Scan for the cell matching the given text and deliver its [X, Y] coordinate at center. 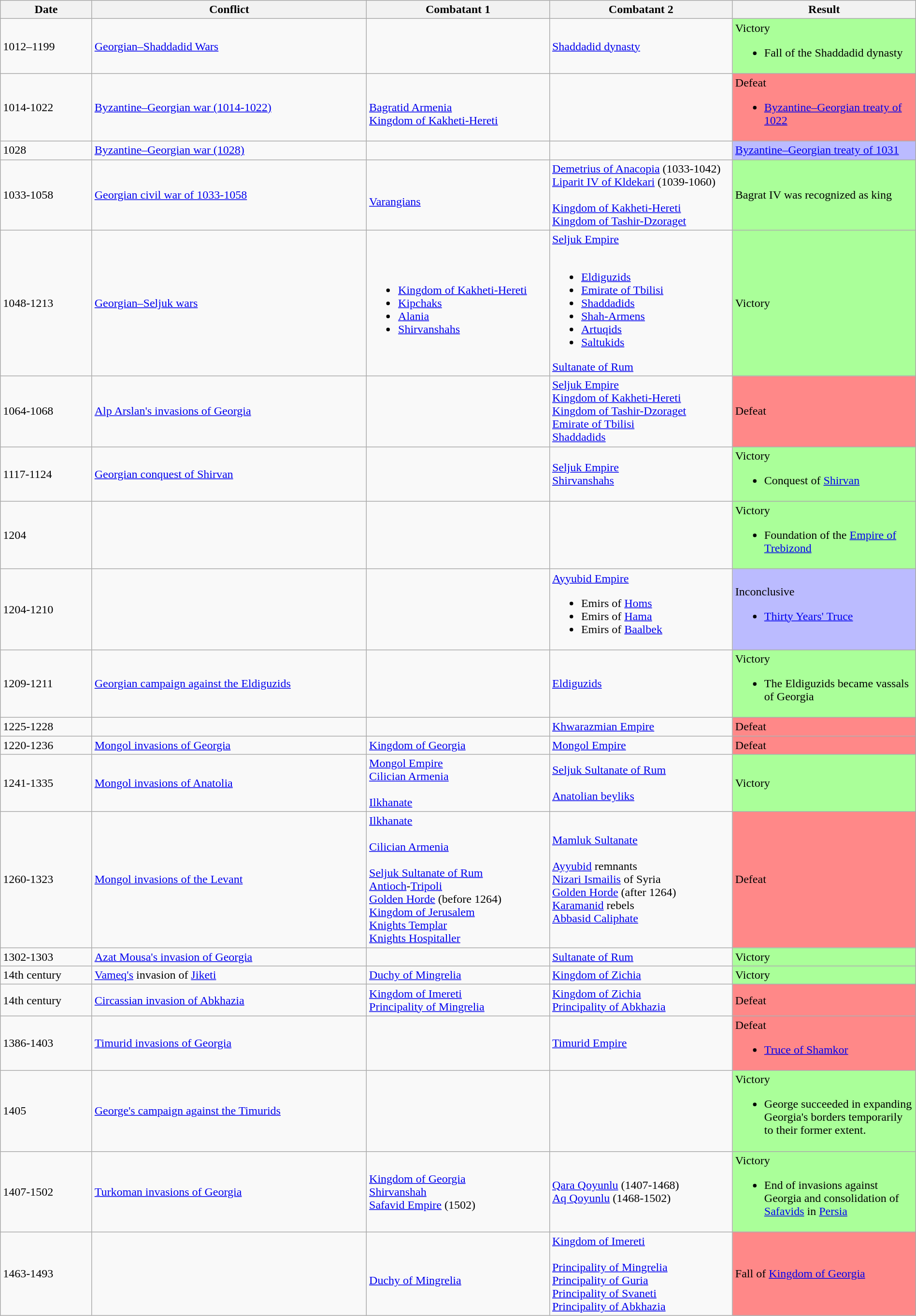
VictoryConquest of Shirvan [824, 474]
1241-1335 [46, 783]
Seljuk Sultanate of RumAnatolian beyliks [641, 783]
DefeatTruce of Shamkor [824, 1043]
1048-1213 [46, 303]
George's campaign against the Timurids [229, 1111]
1220-1236 [46, 745]
1209-1211 [46, 683]
1028 [46, 150]
InconclusiveThirty Years' Truce [824, 609]
1204 [46, 535]
Mongol invasions of Georgia [229, 745]
Fall of Kingdom of Georgia [824, 1274]
1012–1199 [46, 46]
1407-1502 [46, 1192]
Georgian civil war of 1033-1058 [229, 195]
Byzantine–Georgian war (1028) [229, 150]
Kingdom of Imereti Principality of Mingrelia [458, 1000]
Kingdom of Georgia [458, 745]
Khwarazmian Empire [641, 726]
Eldiguzids [641, 683]
Result [824, 10]
1463-1493 [46, 1274]
Sultanate of Rum [641, 957]
Qara Qoyunlu (1407-1468) Aq Qoyunlu (1468-1502) [641, 1192]
1386-1403 [46, 1043]
Kingdom of Georgia Shirvanshah Safavid Empire (1502) [458, 1192]
Georgian–Shaddadid Wars [229, 46]
1302-1303 [46, 957]
Georgian campaign against the Eldiguzids [229, 683]
1033-1058 [46, 195]
Turkoman invasions of Georgia [229, 1192]
Byzantine–Georgian treaty of 1031 [824, 150]
Byzantine–Georgian war (1014-1022) [229, 107]
VictoryEnd of invasions against Georgia and consolidation of Safavids in Persia [824, 1192]
1117-1124 [46, 474]
Alp Arslan's invasions of Georgia [229, 411]
Mongol invasions of the Levant [229, 880]
Mamluk Sultanate Ayyubid remnants Nizari Ismailis of Syria Golden Horde (after 1264) Karamanid rebels Abbasid Caliphate [641, 880]
Conflict [229, 10]
1225-1228 [46, 726]
1405 [46, 1111]
Kingdom of Kakheti-HeretiKipchaksAlaniaShirvanshahs [458, 303]
Timurid invasions of Georgia [229, 1043]
Shaddadid dynasty [641, 46]
Seljuk EmpireKingdom of Kakheti-HeretiKingdom of Tashir-DzoragetEmirate of TbilisiShaddadids [641, 411]
Mongol Empire [641, 745]
Ayyubid EmpireEmirs of HomsEmirs of HamaEmirs of Baalbek [641, 609]
Date [46, 10]
Georgian conquest of Shirvan [229, 474]
Mongol invasions of Anatolia [229, 783]
Timurid Empire [641, 1043]
Combatant 2 [641, 10]
Vameq's invasion of Jiketi [229, 975]
Kingdom of Zichia [641, 975]
Kingdom of Imereti Principality of Mingrelia Principality of Guria Principality of Svaneti Principality of Abkhazia [641, 1274]
Demetrius of Anacopia (1033-1042)Liparit IV of Kldekari (1039-1060) Kingdom of Kakheti-HeretiKingdom of Tashir-Dzoraget [641, 195]
Combatant 1 [458, 10]
Georgian–Seljuk wars [229, 303]
Bagratid ArmeniaKingdom of Kakheti-Hereti [458, 107]
Seljuk EmpireEldiguzidsEmirate of TbilisiShaddadidsShah-ArmensArtuqidsSaltukids Sultanate of Rum [641, 303]
Bagrat IV was recognized as king [824, 195]
Varangians [458, 195]
1064-1068 [46, 411]
1014-1022 [46, 107]
1260-1323 [46, 880]
VictoryGeorge succeeded in expanding Georgia's borders temporarily to their former extent. [824, 1111]
DefeatByzantine–Georgian treaty of 1022 [824, 107]
Seljuk EmpireShirvanshahs [641, 474]
Mongol Empire Cilician Armenia Ilkhanate [458, 783]
VictoryFoundation of the Empire of Trebizond [824, 535]
Circassian invasion of Abkhazia [229, 1000]
VictoryFall of the Shaddadid dynasty [824, 46]
1204-1210 [46, 609]
Kingdom of Zichia Principality of Abkhazia [641, 1000]
Azat Mousa's invasion of Georgia [229, 957]
VictoryThe Eldiguzids became vassals of Georgia [824, 683]
